Detect which cell encompasses the target text, then output its [X, Y] center coordinate. 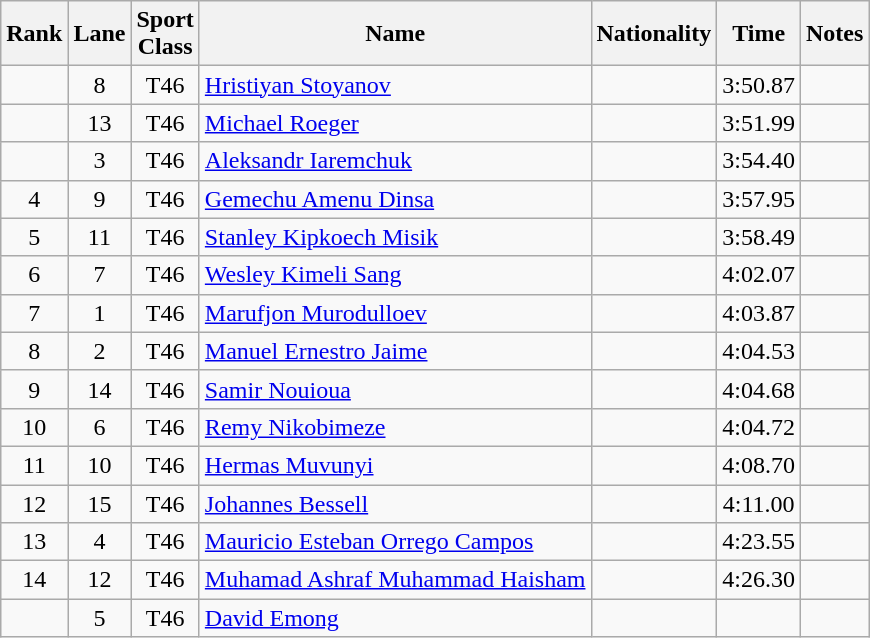
4:04.68 [759, 389]
Notes [834, 34]
Gemechu Amenu Dinsa [395, 199]
4:23.55 [759, 542]
4:03.87 [759, 313]
15 [100, 503]
Hristiyan Stoyanov [395, 85]
Muhamad Ashraf Muhammad Haisham [395, 580]
1 [100, 313]
Name [395, 34]
3:50.87 [759, 85]
Nationality [654, 34]
3:54.40 [759, 161]
Rank [34, 34]
David Emong [395, 618]
4:04.53 [759, 351]
Johannes Bessell [395, 503]
SportClass [165, 34]
4:04.72 [759, 427]
Lane [100, 34]
4:08.70 [759, 465]
Samir Nouioua [395, 389]
4:26.30 [759, 580]
Wesley Kimeli Sang [395, 275]
Marufjon Murodulloev [395, 313]
Time [759, 34]
Manuel Ernestro Jaime [395, 351]
4:02.07 [759, 275]
4:11.00 [759, 503]
Michael Roeger [395, 123]
2 [100, 351]
Mauricio Esteban Orrego Campos [395, 542]
Remy Nikobimeze [395, 427]
3 [100, 161]
Stanley Kipkoech Misik [395, 237]
3:57.95 [759, 199]
3:51.99 [759, 123]
Hermas Muvunyi [395, 465]
3:58.49 [759, 237]
Aleksandr Iaremchuk [395, 161]
